Return the (X, Y) coordinate for the center point of the cell that contains the specified text.  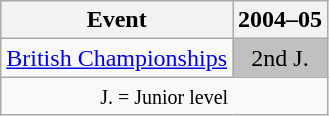
2004–05 (280, 20)
British Championships (117, 58)
Event (117, 20)
2nd J. (280, 58)
J. = Junior level (164, 96)
